Pinpoint the cell where the given text exists, returning its [X, Y] midpoint coordinate. 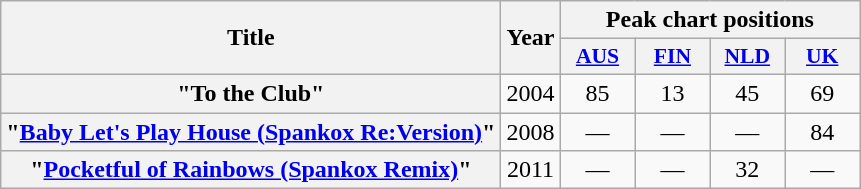
Peak chart positions [710, 20]
2004 [530, 93]
84 [822, 131]
45 [748, 93]
2011 [530, 170]
UK [822, 57]
32 [748, 170]
13 [672, 93]
"Baby Let's Play House (Spankox Re:Version)" [251, 131]
FIN [672, 57]
"To the Club" [251, 93]
85 [598, 93]
Year [530, 38]
NLD [748, 57]
AUS [598, 57]
Title [251, 38]
"Pocketful of Rainbows (Spankox Remix)" [251, 170]
69 [822, 93]
2008 [530, 131]
